Locate the cell with the specified text and output its (X, Y) center coordinate. 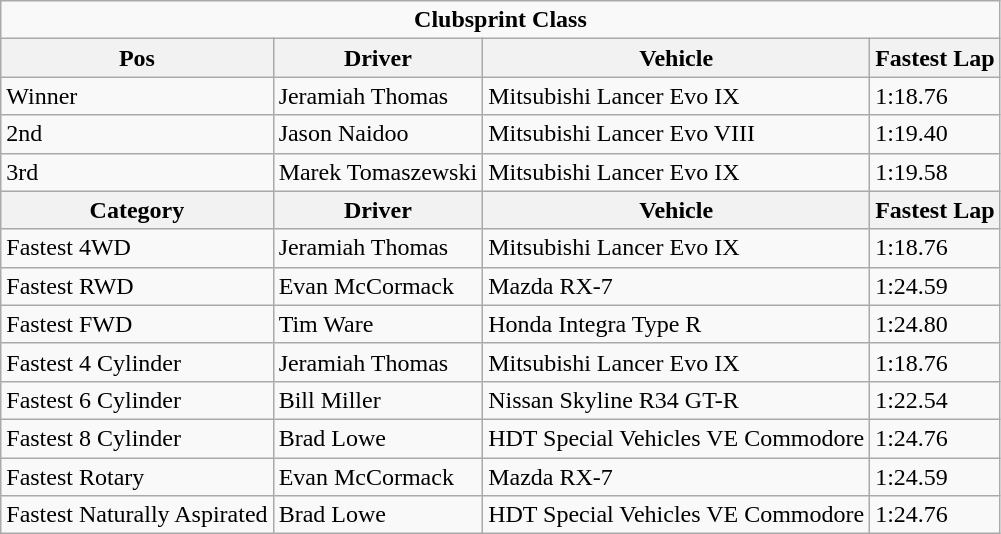
1:22.54 (935, 400)
Fastest FWD (137, 324)
1:19.40 (935, 134)
Clubsprint Class (500, 20)
Pos (137, 58)
Bill Miller (378, 400)
Fastest 4WD (137, 248)
Mitsubishi Lancer Evo VIII (676, 134)
Jason Naidoo (378, 134)
3rd (137, 172)
Fastest 8 Cylinder (137, 438)
Fastest 6 Cylinder (137, 400)
Marek Tomaszewski (378, 172)
1:19.58 (935, 172)
1:24.80 (935, 324)
Fastest 4 Cylinder (137, 362)
Category (137, 210)
Nissan Skyline R34 GT-R (676, 400)
Fastest Naturally Aspirated (137, 515)
Fastest RWD (137, 286)
Tim Ware (378, 324)
Fastest Rotary (137, 477)
Honda Integra Type R (676, 324)
2nd (137, 134)
Winner (137, 96)
